Provide the [x, y] coordinate of the cell's center where the given text is located.  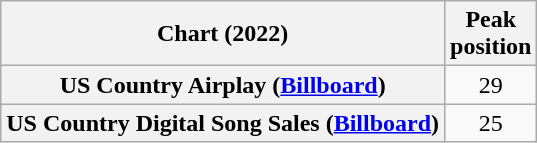
29 [491, 85]
Peakposition [491, 34]
US Country Digital Song Sales (Billboard) [223, 123]
25 [491, 123]
US Country Airplay (Billboard) [223, 85]
Chart (2022) [223, 34]
